Scan for the cell matching the given text and deliver its (x, y) coordinate at center. 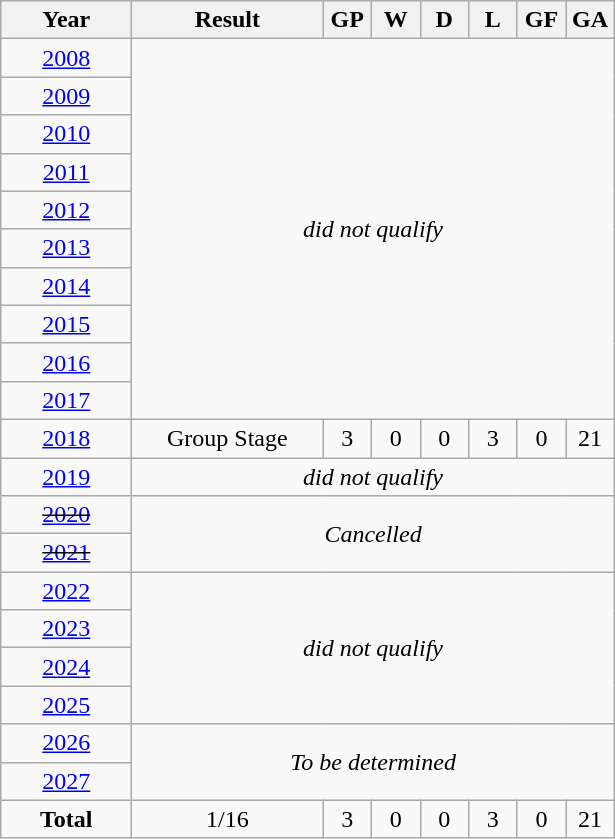
2021 (66, 553)
2012 (66, 210)
2018 (66, 438)
Group Stage (228, 438)
L (494, 20)
GA (590, 20)
W (396, 20)
2014 (66, 286)
2026 (66, 743)
GP (348, 20)
2015 (66, 324)
2025 (66, 705)
GF (542, 20)
2011 (66, 172)
Year (66, 20)
Cancelled (373, 534)
Result (228, 20)
D (444, 20)
2010 (66, 134)
2022 (66, 591)
2027 (66, 781)
2019 (66, 477)
To be determined (373, 762)
2023 (66, 629)
Total (66, 819)
2017 (66, 400)
2024 (66, 667)
2020 (66, 515)
2013 (66, 248)
2008 (66, 58)
1/16 (228, 819)
2009 (66, 96)
2016 (66, 362)
